Capture the cell that displays the provided text and extract its [x, y] central coordinate. 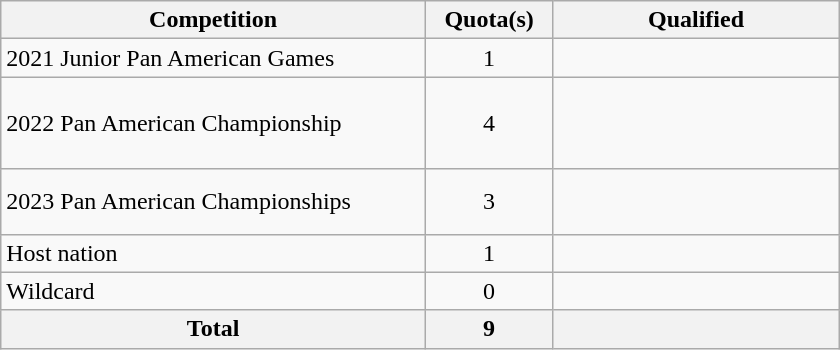
2022 Pan American Championship [214, 123]
2023 Pan American Championships [214, 202]
Host nation [214, 253]
Qualified [696, 20]
Total [214, 329]
Competition [214, 20]
Quota(s) [488, 20]
2021 Junior Pan American Games [214, 58]
3 [488, 202]
9 [488, 329]
Wildcard [214, 291]
4 [488, 123]
0 [488, 291]
